Find where the given text appears and provide that cell's center as (x, y) coordinate. 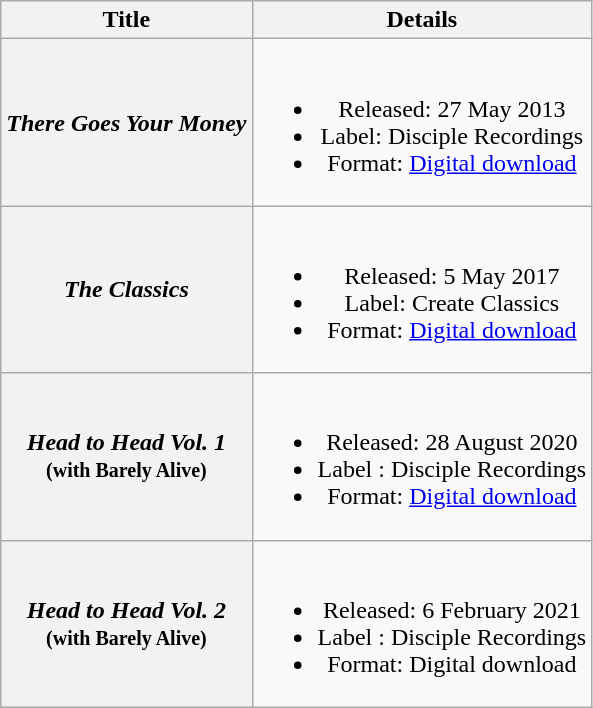
The Classics (126, 290)
Head to Head Vol. 1 (with Barely Alive) (126, 456)
Released: 6 February 2021Label : Disciple RecordingsFormat: Digital download (422, 624)
Released: 27 May 2013Label: Disciple RecordingsFormat: Digital download (422, 122)
Head to Head Vol. 2 (with Barely Alive) (126, 624)
Details (422, 20)
There Goes Your Money (126, 122)
Released: 28 August 2020Label : Disciple RecordingsFormat: Digital download (422, 456)
Released: 5 May 2017Label: Create ClassicsFormat: Digital download (422, 290)
Title (126, 20)
